Locate the cell with the specified text and output its (X, Y) center coordinate. 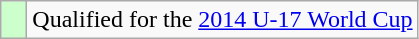
Qualified for the 2014 U-17 World Cup (222, 20)
